Identify which cell holds the provided text, then report its (X, Y) central coordinate. 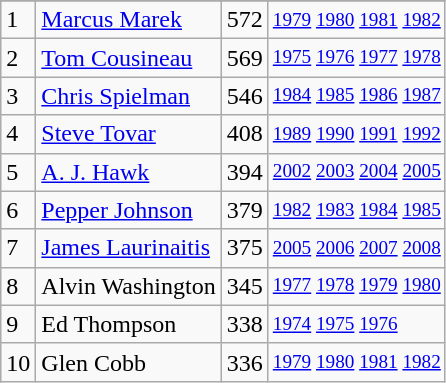
2005 2006 2007 2008 (356, 248)
375 (244, 248)
6 (18, 210)
Glen Cobb (128, 362)
336 (244, 362)
James Laurinaitis (128, 248)
1982 1983 1984 1985 (356, 210)
338 (244, 324)
1 (18, 20)
10 (18, 362)
345 (244, 286)
379 (244, 210)
1974 1975 1976 (356, 324)
1984 1985 1986 1987 (356, 96)
546 (244, 96)
7 (18, 248)
1989 1990 1991 1992 (356, 134)
8 (18, 286)
Tom Cousineau (128, 58)
2002 2003 2004 2005 (356, 172)
4 (18, 134)
408 (244, 134)
394 (244, 172)
Ed Thompson (128, 324)
Pepper Johnson (128, 210)
1975 1976 1977 1978 (356, 58)
Steve Tovar (128, 134)
Marcus Marek (128, 20)
2 (18, 58)
1977 1978 1979 1980 (356, 286)
3 (18, 96)
Alvin Washington (128, 286)
572 (244, 20)
A. J. Hawk (128, 172)
9 (18, 324)
Chris Spielman (128, 96)
569 (244, 58)
5 (18, 172)
